Return the [X, Y] coordinate for the center point of the cell that contains the specified text.  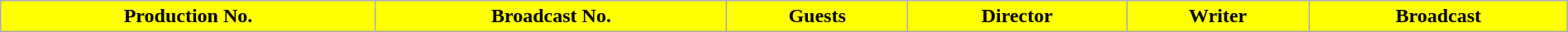
Director [1017, 16]
Production No. [189, 16]
Guests [817, 16]
Broadcast No. [551, 16]
Broadcast [1438, 16]
Writer [1217, 16]
